Determine the (x, y) coordinate at the center of the cell enclosing the given text.  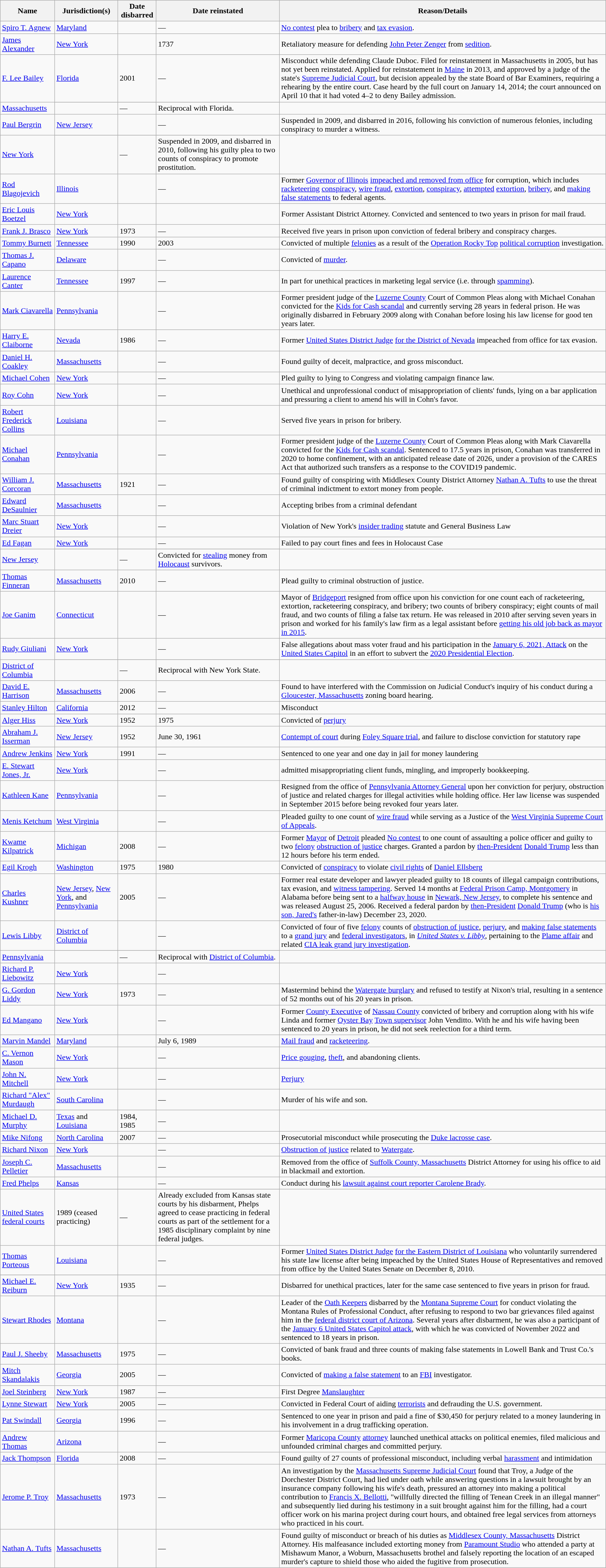
1935 (137, 1286)
Ed Fagan (28, 543)
1996 (137, 1421)
Date disbarred (137, 11)
Lewis Libby (28, 936)
1984, 1985 (137, 1121)
West Virginia (86, 821)
Laurence Canter (28, 281)
First Degree Manslaughter (443, 1391)
Nathan A. Tufts (28, 1548)
Plead guilty to criminal obstruction of justice. (443, 580)
Convicted of bank fraud and three counts of making false statements in Lowell Bank and Trust Co.'s books. (443, 1354)
Obstruction of justice related to Watergate. (443, 1150)
Paul Bergrin (28, 125)
John N. Mitchell (28, 1079)
Charles Kushner (28, 897)
Convicted in Federal Court of aiding terrorists and defrauding the U.S. government. (443, 1404)
Accepting bribes from a criminal defendant (443, 505)
1997 (137, 281)
Ed Mangano (28, 1020)
Richard "Alex" Murdaugh (28, 1100)
Marc Stuart Dreier (28, 526)
Retaliatory measure for defending John Peter Zenger from sedition. (443, 44)
1987 (137, 1391)
2007 (137, 1137)
Mail fraud and racketeering. (443, 1041)
Price gouging, theft, and abandoning clients. (443, 1058)
Received five years in prison upon conviction of federal bribery and conspiracy charges. (443, 231)
Michael E. Reiburn (28, 1286)
Jurisdiction(s) (86, 11)
Date reinstated (218, 11)
Prosecutorial misconduct while prosecuting the Duke lacrosse case. (443, 1137)
Washington (86, 867)
James Alexander (28, 44)
E. Stewart Jones, Jr. (28, 770)
Joe Ganim (28, 615)
Alger Hiss (28, 720)
Convicted of conspiracy to violate civil rights of Daniel Ellsberg (443, 867)
1990 (137, 243)
Violation of New York's insider trading statute and General Business Law (443, 526)
C. Vernon Mason (28, 1058)
No contest plea to bribery and tax evasion. (443, 27)
Abraham J. Isserman (28, 737)
Pled guilty to lying to Congress and violating campaign finance law. (443, 378)
Stanley Hilton (28, 708)
Sentenced to one year and one day in jail for money laundering (443, 753)
Arizona (86, 1442)
Michael D. Murphy (28, 1121)
Michael Cohen (28, 378)
1991 (137, 753)
Disbarred for unethical practices, later for the same case sentenced to five years in prison for fraud. (443, 1286)
Menis Ketchum (28, 821)
2006 (137, 691)
South Carolina (86, 1100)
Robert Frederick Collins (28, 420)
Murder of his wife and son. (443, 1100)
North Carolina (86, 1137)
Richard Nixon (28, 1150)
William J. Corcoran (28, 484)
1737 (218, 44)
Reciprocal with New York State. (218, 670)
Jerome P. Troy (28, 1497)
Eric Louis Boetzel (28, 214)
Failed to pay court fines and fees in Holocaust Case (443, 543)
1989 (ceased practicing) (86, 1217)
admitted misappropriating client funds, mingling, and improperly bookkeeping. (443, 770)
Tommy Burnett (28, 243)
Pleaded guilty to one count of wire fraud while serving as a Justice of the West Virginia Supreme Court of Appeals. (443, 821)
Paul J. Sheehy (28, 1354)
Daniel H. Coakley (28, 362)
Michigan (86, 846)
Texas and Louisiana (86, 1121)
Andrew Thomas (28, 1442)
David E. Harrison (28, 691)
G. Gordon Liddy (28, 994)
Mike Nifong (28, 1137)
Jack Thompson (28, 1458)
Convicted of multiple felonies as a result of the Operation Rocky Top political corruption investigation. (443, 243)
Contempt of court during Foley Square trial, and failure to disclose conviction for statutory rape (443, 737)
Conduct during his lawsuit against court reporter Carolene Brady. (443, 1183)
Kathleen Kane (28, 795)
1986 (137, 340)
Connecticut (86, 615)
Misconduct (443, 708)
Reciprocal with Florida. (218, 108)
Kansas (86, 1183)
Frank J. Brasco (28, 231)
2012 (137, 708)
Edward DeSaulnier (28, 505)
Mastermind behind the Watergate burglary and refused to testify at Nixon's trial, resulting in a sentence of 52 months out of his 20 years in prison. (443, 994)
Joel Steinberg (28, 1391)
Andrew Jenkins (28, 753)
Thomas Finneran (28, 580)
Spiro T. Agnew (28, 27)
Served five years in prison for bribery. (443, 420)
Illinois (86, 189)
United States federal courts (28, 1217)
Found guilty of deceit, malpractice, and gross misconduct. (443, 362)
Richard P. Liebowitz (28, 973)
1980 (218, 867)
Reciprocal with District of Columbia. (218, 957)
Mitch Skandalakis (28, 1375)
Former United States District Judge for the District of Nevada impeached from office for tax evasion. (443, 340)
Convicted for stealing money from Holocaust survivors. (218, 560)
Perjury (443, 1079)
Rod Blagojevich (28, 189)
California (86, 708)
Harry E. Claiborne (28, 340)
Convicted of making a false statement to an FBI investigator. (443, 1375)
2003 (218, 243)
Found guilty of 27 counts of professional misconduct, including verbal harassment and intimidation (443, 1458)
Montana (86, 1320)
Kwame Kilpatrick (28, 846)
June 30, 1961 (218, 737)
Suspended in 2009, and disbarred in 2016, following his conviction of numerous felonies, including conspiracy to murder a witness. (443, 125)
Michael Conahan (28, 454)
Delaware (86, 259)
2001 (137, 78)
Egil Krogh (28, 867)
New Jersey, New York, and Pennsylvania (86, 897)
Rudy Giuliani (28, 649)
Joseph C. Pelletier (28, 1167)
Former Assistant District Attorney. Convicted and sentenced to two years in prison for mail fraud. (443, 214)
Stewart Rhodes (28, 1320)
Convicted of murder. (443, 259)
Pat Swindall (28, 1421)
2010 (137, 580)
In part for unethical practices in marketing legal service (i.e. through spamming). (443, 281)
Name (28, 11)
Mark Ciavarella (28, 311)
Lynne Stewart (28, 1404)
1921 (137, 484)
Thomas Porteous (28, 1260)
Marvin Mandel (28, 1041)
F. Lee Bailey (28, 78)
Suspended in 2009, and disbarred in 2010, following his guilty plea to two counts of conspiracy to promote prostitution. (218, 155)
Removed from the office of Suffolk County, Massachusetts District Attorney for using his office to aid in blackmail and extortion. (443, 1167)
Found to have interfered with the Commission on Judicial Conduct's inquiry of his conduct during a Gloucester, Massachusetts zoning board hearing. (443, 691)
Fred Phelps (28, 1183)
Thomas J. Capano (28, 259)
Reason/Details (443, 11)
July 6, 1989 (218, 1041)
Roy Cohn (28, 395)
Nevada (86, 340)
Convicted of perjury (443, 720)
